Pinpoint the cell where the given text exists, returning its (x, y) midpoint coordinate. 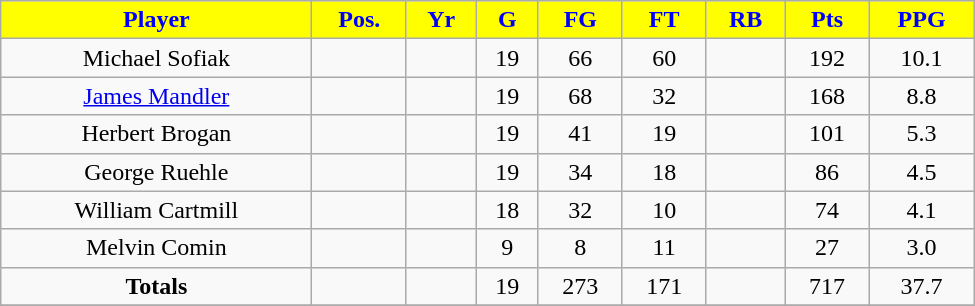
4.5 (922, 172)
Totals (156, 286)
Pts (827, 20)
James Mandler (156, 96)
FG (580, 20)
171 (664, 286)
8.8 (922, 96)
101 (827, 134)
George Ruehle (156, 172)
William Cartmill (156, 210)
FT (664, 20)
74 (827, 210)
192 (827, 58)
10.1 (922, 58)
G (507, 20)
66 (580, 58)
Player (156, 20)
168 (827, 96)
34 (580, 172)
PPG (922, 20)
Pos. (359, 20)
8 (580, 248)
11 (664, 248)
3.0 (922, 248)
9 (507, 248)
Michael Sofiak (156, 58)
RB (746, 20)
273 (580, 286)
60 (664, 58)
4.1 (922, 210)
86 (827, 172)
10 (664, 210)
Melvin Comin (156, 248)
Herbert Brogan (156, 134)
37.7 (922, 286)
Yr (441, 20)
5.3 (922, 134)
27 (827, 248)
68 (580, 96)
41 (580, 134)
717 (827, 286)
